Return [X, Y] of the center of cell containing provided text 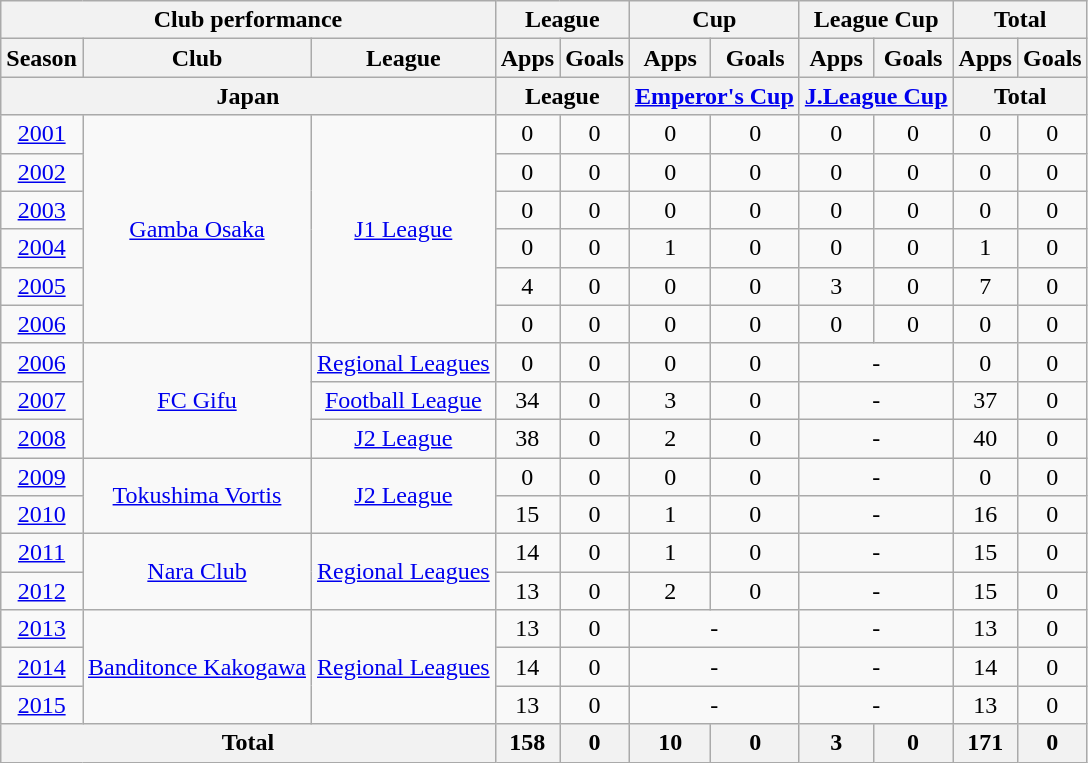
League Cup [876, 20]
7 [985, 286]
2003 [42, 210]
Club [196, 58]
2005 [42, 286]
2015 [42, 705]
J.League Cup [876, 96]
J1 League [403, 229]
40 [985, 438]
38 [527, 438]
Football League [403, 400]
2004 [42, 248]
2002 [42, 172]
158 [527, 743]
10 [670, 743]
2009 [42, 477]
Cup [714, 20]
2008 [42, 438]
34 [527, 400]
2014 [42, 667]
Gamba Osaka [196, 229]
Emperor's Cup [714, 96]
16 [985, 515]
2012 [42, 591]
2013 [42, 629]
4 [527, 286]
171 [985, 743]
Club performance [248, 20]
37 [985, 400]
2007 [42, 400]
FC Gifu [196, 400]
Tokushima Vortis [196, 496]
Nara Club [196, 572]
Banditonce Kakogawa [196, 667]
2011 [42, 553]
2001 [42, 134]
2010 [42, 515]
Season [42, 58]
Japan [248, 96]
